Return the [x, y] coordinate for the center point of the cell that contains the specified text.  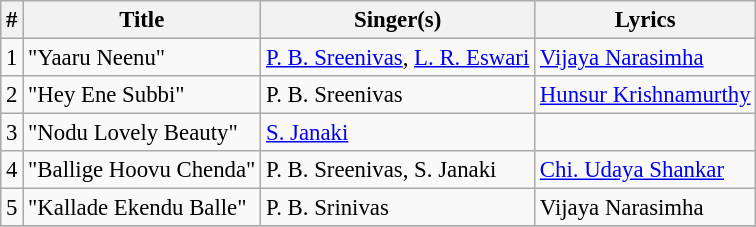
4 [12, 170]
P. B. Sreenivas, L. R. Eswari [398, 58]
Lyrics [646, 20]
P. B. Sreenivas, S. Janaki [398, 170]
Title [142, 20]
"Hey Ene Subbi" [142, 95]
Hunsur Krishnamurthy [646, 95]
"Yaaru Neenu" [142, 58]
# [12, 20]
"Nodu Lovely Beauty" [142, 133]
"Kallade Ekendu Balle" [142, 208]
Singer(s) [398, 20]
5 [12, 208]
1 [12, 58]
2 [12, 95]
"Ballige Hoovu Chenda" [142, 170]
S. Janaki [398, 133]
3 [12, 133]
Chi. Udaya Shankar [646, 170]
P. B. Srinivas [398, 208]
P. B. Sreenivas [398, 95]
